Extract the (X, Y) coordinate from the center of the cell holding the provided text.  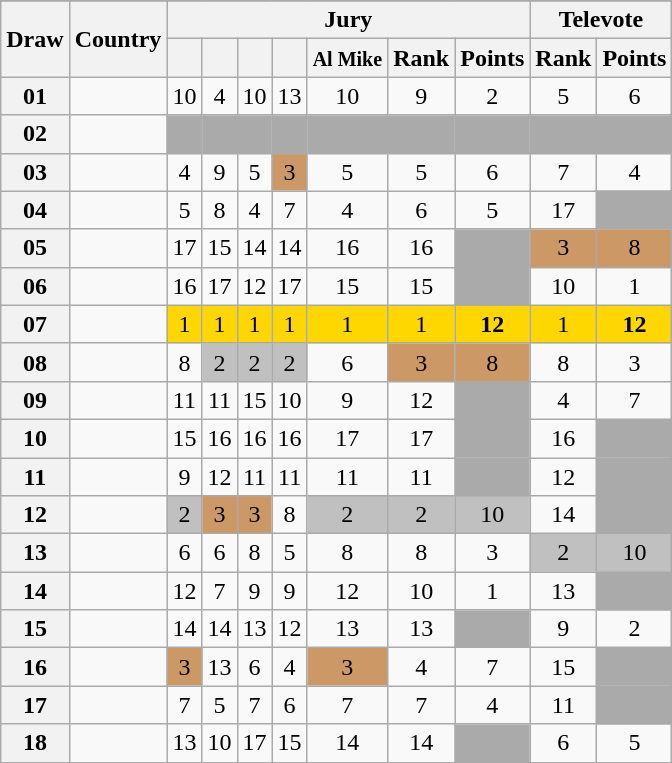
Country (118, 39)
06 (35, 286)
01 (35, 96)
04 (35, 210)
09 (35, 400)
07 (35, 324)
03 (35, 172)
Jury (348, 20)
05 (35, 248)
08 (35, 362)
Draw (35, 39)
Televote (601, 20)
18 (35, 743)
02 (35, 134)
Al Mike (347, 58)
